Output the (x, y) coordinate of the center of the cell containing the given text.  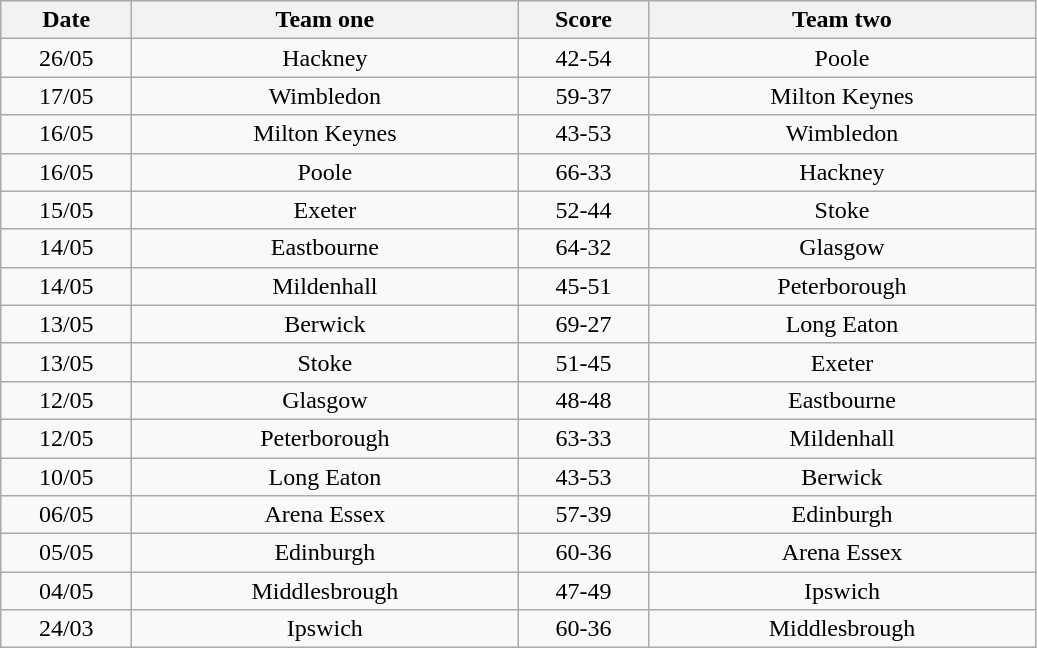
Team one (325, 20)
Score (584, 20)
69-27 (584, 324)
Team two (842, 20)
52-44 (584, 210)
48-48 (584, 400)
51-45 (584, 362)
47-49 (584, 591)
42-54 (584, 58)
24/03 (66, 629)
57-39 (584, 515)
10/05 (66, 477)
45-51 (584, 286)
04/05 (66, 591)
06/05 (66, 515)
05/05 (66, 553)
17/05 (66, 96)
59-37 (584, 96)
63-33 (584, 438)
66-33 (584, 172)
Date (66, 20)
26/05 (66, 58)
64-32 (584, 248)
15/05 (66, 210)
